Capture the cell that displays the provided text and extract its (x, y) central coordinate. 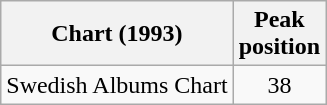
Peakposition (279, 34)
Swedish Albums Chart (117, 85)
38 (279, 85)
Chart (1993) (117, 34)
